Find where the given text appears and provide that cell's center as (X, Y) coordinate. 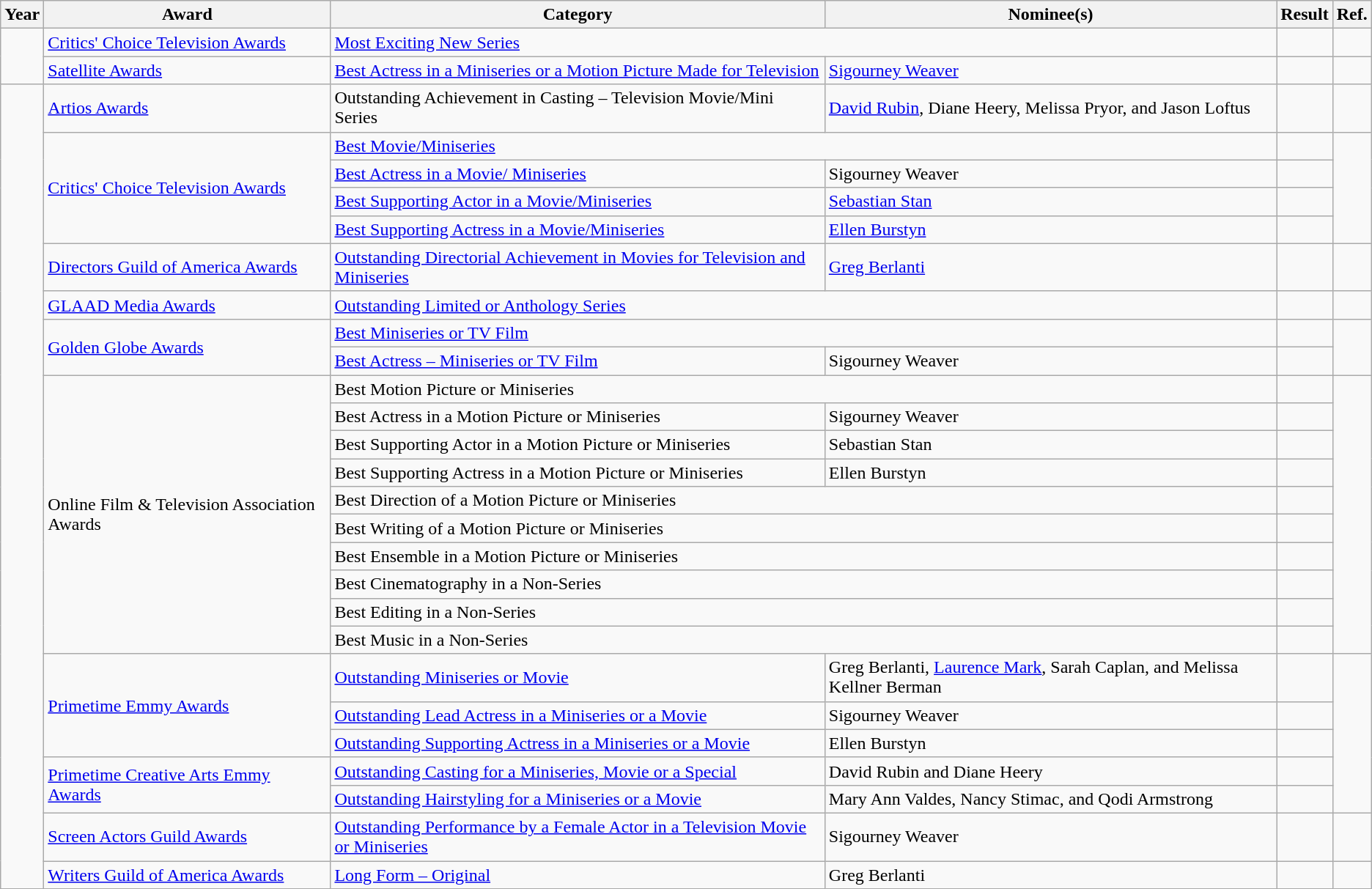
Outstanding Limited or Anthology Series (803, 305)
Best Direction of a Motion Picture or Miniseries (803, 501)
Best Movie/Miniseries (803, 146)
Best Miniseries or TV Film (803, 333)
GLAAD Media Awards (188, 305)
Online Film & Television Association Awards (188, 514)
David Rubin, Diane Heery, Melissa Pryor, and Jason Loftus (1050, 108)
Best Music in a Non-Series (803, 640)
Outstanding Supporting Actress in a Miniseries or a Movie (578, 743)
Best Actress in a Motion Picture or Miniseries (578, 417)
Greg Berlanti, Laurence Mark, Sarah Caplan, and Melissa Kellner Berman (1050, 677)
Result (1305, 15)
Primetime Emmy Awards (188, 705)
Outstanding Hairstyling for a Miniseries or a Movie (578, 799)
Best Supporting Actor in a Motion Picture or Miniseries (578, 445)
Best Supporting Actress in a Motion Picture or Miniseries (578, 473)
Outstanding Performance by a Female Actor in a Television Movie or Miniseries (578, 837)
Nominee(s) (1050, 15)
Best Cinematography in a Non-Series (803, 584)
Best Supporting Actor in a Movie/Miniseries (578, 202)
Best Actress – Miniseries or TV Film (578, 361)
Screen Actors Guild Awards (188, 837)
Writers Guild of America Awards (188, 874)
Outstanding Lead Actress in a Miniseries or a Movie (578, 715)
Outstanding Casting for a Miniseries, Movie or a Special (578, 771)
Satellite Awards (188, 70)
Long Form – Original (578, 874)
Year (22, 15)
Golden Globe Awards (188, 347)
Best Motion Picture or Miniseries (803, 389)
Best Ensemble in a Motion Picture or Miniseries (803, 556)
Artios Awards (188, 108)
Directors Guild of America Awards (188, 267)
Ref. (1351, 15)
Award (188, 15)
Best Editing in a Non-Series (803, 612)
Best Writing of a Motion Picture or Miniseries (803, 528)
Category (578, 15)
Outstanding Directorial Achievement in Movies for Television and Miniseries (578, 267)
Mary Ann Valdes, Nancy Stimac, and Qodi Armstrong (1050, 799)
Best Actress in a Movie/ Miniseries (578, 174)
Best Actress in a Miniseries or a Motion Picture Made for Television (578, 70)
Outstanding Miniseries or Movie (578, 677)
Best Supporting Actress in a Movie/Miniseries (578, 229)
Outstanding Achievement in Casting – Television Movie/Mini Series (578, 108)
David Rubin and Diane Heery (1050, 771)
Primetime Creative Arts Emmy Awards (188, 785)
Most Exciting New Series (803, 43)
